Find where the given text appears and provide that cell's center as (X, Y) coordinate. 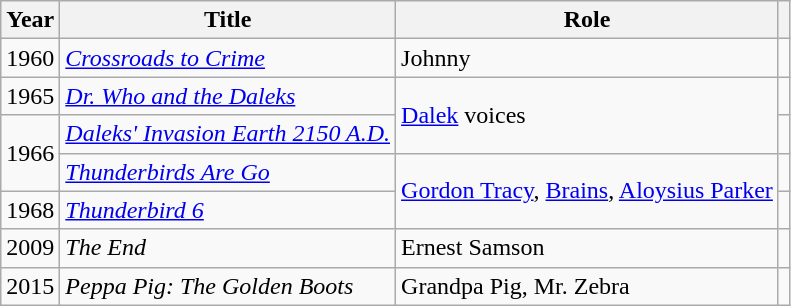
Johnny (588, 58)
1968 (30, 210)
Crossroads to Crime (228, 58)
1966 (30, 153)
Ernest Samson (588, 248)
Thunderbirds Are Go (228, 172)
Dr. Who and the Daleks (228, 96)
Gordon Tracy, Brains, Aloysius Parker (588, 191)
Peppa Pig: The Golden Boots (228, 286)
1965 (30, 96)
Role (588, 20)
Grandpa Pig, Mr. Zebra (588, 286)
Thunderbird 6 (228, 210)
Year (30, 20)
Dalek voices (588, 115)
1960 (30, 58)
Daleks' Invasion Earth 2150 A.D. (228, 134)
2009 (30, 248)
The End (228, 248)
2015 (30, 286)
Title (228, 20)
